Extract the (X, Y) coordinate from the center of the cell holding the provided text.  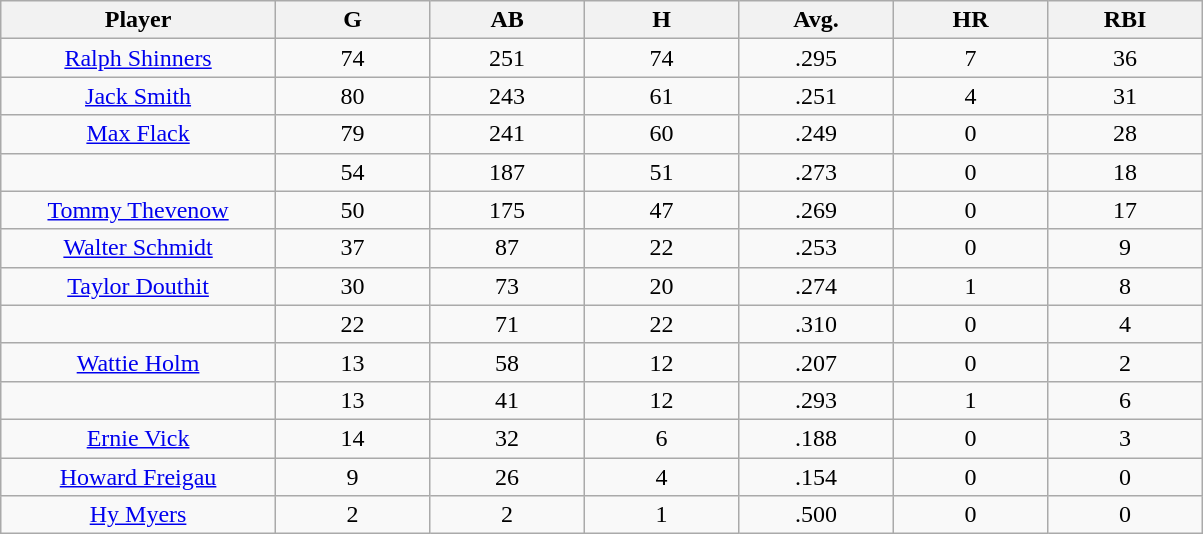
79 (352, 134)
H (661, 20)
.249 (816, 134)
Walter Schmidt (138, 248)
.251 (816, 96)
7 (970, 58)
187 (507, 172)
3 (1126, 438)
50 (352, 210)
Hy Myers (138, 515)
41 (507, 400)
.293 (816, 400)
80 (352, 96)
AB (507, 20)
Taylor Douthit (138, 286)
14 (352, 438)
.188 (816, 438)
37 (352, 248)
30 (352, 286)
47 (661, 210)
54 (352, 172)
.207 (816, 362)
18 (1126, 172)
.295 (816, 58)
26 (507, 477)
36 (1126, 58)
28 (1126, 134)
Ernie Vick (138, 438)
Player (138, 20)
243 (507, 96)
Avg. (816, 20)
.274 (816, 286)
251 (507, 58)
73 (507, 286)
.500 (816, 515)
.269 (816, 210)
.154 (816, 477)
Howard Freigau (138, 477)
.253 (816, 248)
17 (1126, 210)
8 (1126, 286)
Tommy Thevenow (138, 210)
32 (507, 438)
51 (661, 172)
.310 (816, 324)
61 (661, 96)
G (352, 20)
60 (661, 134)
241 (507, 134)
RBI (1126, 20)
Wattie Holm (138, 362)
Max Flack (138, 134)
58 (507, 362)
175 (507, 210)
20 (661, 286)
Jack Smith (138, 96)
31 (1126, 96)
71 (507, 324)
HR (970, 20)
Ralph Shinners (138, 58)
87 (507, 248)
.273 (816, 172)
